Pinpoint the cell where the given text exists, returning its (x, y) midpoint coordinate. 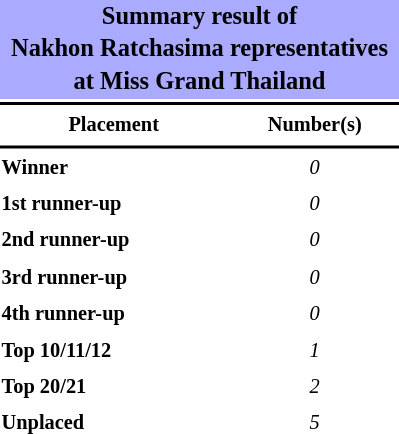
Winner (114, 168)
Placement (114, 125)
Top 20/21 (114, 387)
4th runner-up (114, 314)
3rd runner-up (114, 278)
Top 10/11/12 (114, 351)
1st runner-up (114, 204)
2 (314, 387)
Summary result ofNakhon Ratchasima representativesat Miss Grand Thailand (200, 50)
Number(s) (314, 125)
1 (314, 351)
2nd runner-up (114, 241)
